Search for the cell housing the specified text and yield its [x, y] center coordinate. 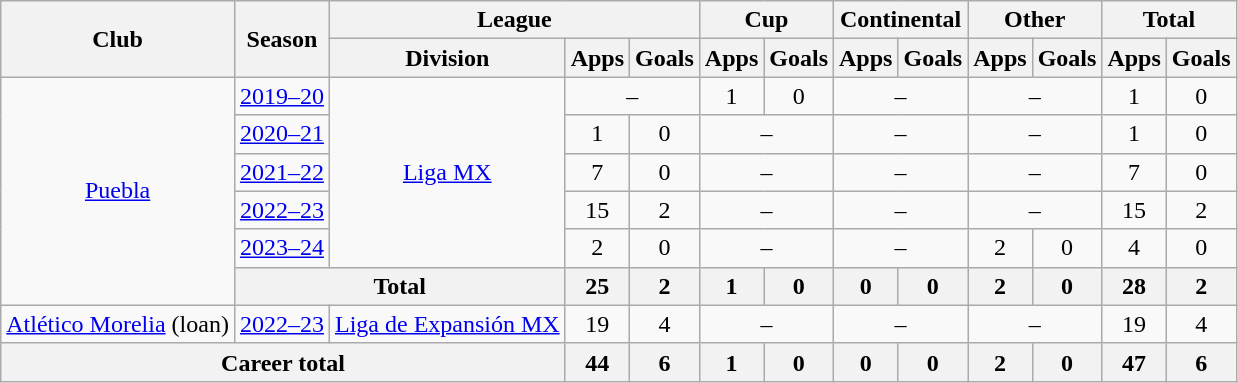
Liga MX [447, 172]
Atlético Morelia (loan) [118, 324]
2020–21 [282, 134]
Liga de Expansión MX [447, 324]
2023–24 [282, 248]
Club [118, 39]
Division [447, 58]
Puebla [118, 191]
2021–22 [282, 172]
44 [597, 362]
Career total [283, 362]
Continental [901, 20]
47 [1134, 362]
Cup [766, 20]
25 [597, 286]
28 [1134, 286]
League [514, 20]
2019–20 [282, 96]
Other [1035, 20]
Season [282, 39]
